Output the (x, y) coordinate of the center of the cell containing the given text.  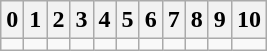
4 (104, 20)
10 (248, 20)
7 (174, 20)
2 (58, 20)
9 (220, 20)
5 (128, 20)
6 (150, 20)
1 (36, 20)
0 (12, 20)
3 (82, 20)
8 (196, 20)
